Find where the given text appears and provide that cell's center as [x, y] coordinate. 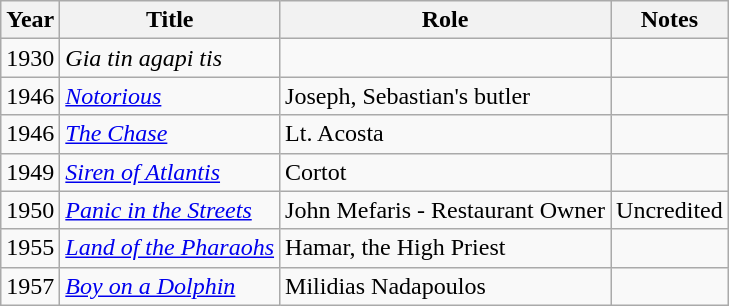
Siren of Atlantis [170, 172]
Land of the Pharaohs [170, 248]
Joseph, Sebastian's butler [446, 96]
Panic in the Streets [170, 210]
Milidias Nadapoulos [446, 286]
1950 [30, 210]
Year [30, 20]
Uncredited [670, 210]
Role [446, 20]
Gia tin agapi tis [170, 58]
Cortot [446, 172]
Hamar, the High Priest [446, 248]
The Chase [170, 134]
Notes [670, 20]
1930 [30, 58]
1957 [30, 286]
Boy on a Dolphin [170, 286]
John Mefaris - Restaurant Owner [446, 210]
Title [170, 20]
1949 [30, 172]
Lt. Acosta [446, 134]
1955 [30, 248]
Notorious [170, 96]
